Search for the cell housing the specified text and yield its (x, y) center coordinate. 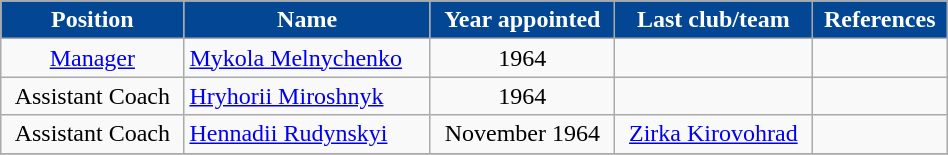
Hryhorii Miroshnyk (307, 96)
November 1964 (522, 134)
Hennadii Rudynskyi (307, 134)
Manager (92, 58)
Position (92, 20)
Last club/team (713, 20)
Zirka Kirovohrad (713, 134)
Year appointed (522, 20)
Mykola Melnychenko (307, 58)
References (880, 20)
Name (307, 20)
